From the cell containing the given text, extract its center point as [x, y] coordinate. 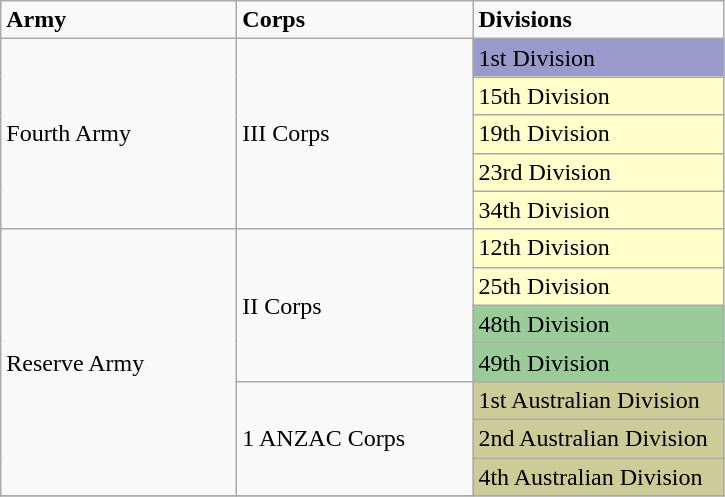
1st Australian Division [598, 400]
12th Division [598, 248]
34th Division [598, 210]
III Corps [355, 134]
Reserve Army [119, 362]
48th Division [598, 324]
25th Division [598, 286]
1 ANZAC Corps [355, 438]
15th Division [598, 96]
II Corps [355, 305]
Divisions [598, 20]
19th Division [598, 134]
2nd Australian Division [598, 438]
Army [119, 20]
49th Division [598, 362]
Corps [355, 20]
4th Australian Division [598, 477]
1st Division [598, 58]
Fourth Army [119, 134]
23rd Division [598, 172]
